Find where the given text appears and provide that cell's center as (x, y) coordinate. 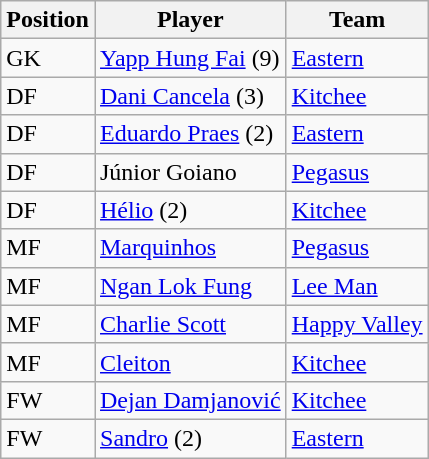
Happy Valley (357, 324)
Hélio (2) (190, 210)
Charlie Scott (190, 324)
Sandro (2) (190, 438)
Júnior Goiano (190, 172)
Marquinhos (190, 248)
Dejan Damjanović (190, 400)
Position (48, 20)
Player (190, 20)
GK (48, 58)
Team (357, 20)
Yapp Hung Fai (9) (190, 58)
Lee Man (357, 286)
Eduardo Praes (2) (190, 134)
Dani Cancela (3) (190, 96)
Ngan Lok Fung (190, 286)
Cleiton (190, 362)
